Search for the cell housing the specified text and yield its (X, Y) center coordinate. 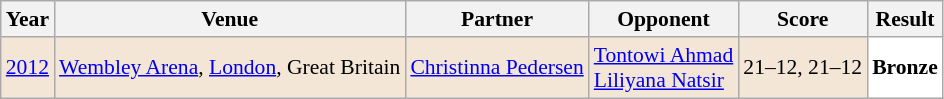
21–12, 21–12 (802, 68)
Tontowi Ahmad Liliyana Natsir (664, 68)
Partner (496, 19)
Year (28, 19)
Opponent (664, 19)
Venue (230, 19)
Result (905, 19)
Score (802, 19)
Christinna Pedersen (496, 68)
2012 (28, 68)
Bronze (905, 68)
Wembley Arena, London, Great Britain (230, 68)
